Locate the cell with the specified text and output its [x, y] center coordinate. 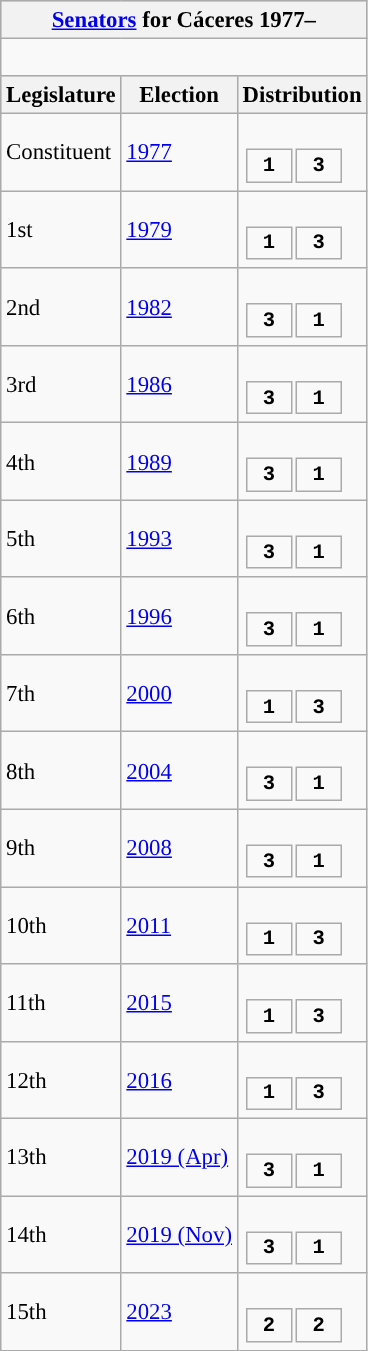
2011 [179, 926]
1982 [179, 306]
2 2 [302, 1312]
1996 [179, 616]
2008 [179, 848]
5th [61, 538]
2015 [179, 1002]
Distribution [302, 95]
2000 [179, 694]
2004 [179, 770]
10th [61, 926]
1977 [179, 152]
2023 [179, 1312]
9th [61, 848]
Legislature [61, 95]
15th [61, 1312]
11th [61, 1002]
2019 (Nov) [179, 1234]
12th [61, 1080]
13th [61, 1158]
7th [61, 694]
4th [61, 462]
14th [61, 1234]
1989 [179, 462]
8th [61, 770]
2016 [179, 1080]
Senators for Cáceres 1977– [184, 20]
6th [61, 616]
2nd [61, 306]
1st [61, 230]
1993 [179, 538]
Constituent [61, 152]
1979 [179, 230]
Election [179, 95]
3rd [61, 384]
1986 [179, 384]
2019 (Apr) [179, 1158]
